Capture the cell that displays the provided text and extract its [x, y] central coordinate. 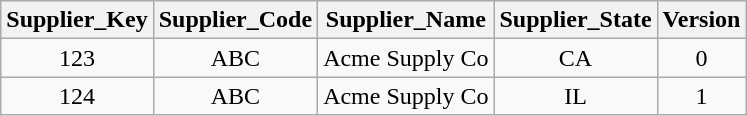
Supplier_Key [77, 20]
Version [702, 20]
Supplier_Name [406, 20]
124 [77, 96]
Supplier_State [576, 20]
CA [576, 58]
123 [77, 58]
0 [702, 58]
1 [702, 96]
Supplier_Code [235, 20]
IL [576, 96]
